Locate the cell with the specified text and output its [X, Y] center coordinate. 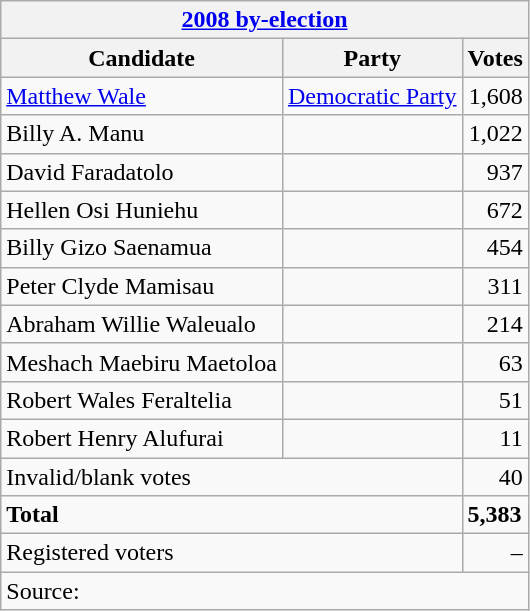
311 [495, 286]
David Faradatolo [142, 172]
Billy A. Manu [142, 134]
– [495, 553]
Votes [495, 58]
51 [495, 400]
5,383 [495, 515]
672 [495, 210]
Robert Wales Feraltelia [142, 400]
Invalid/blank votes [232, 477]
Total [232, 515]
454 [495, 248]
63 [495, 362]
11 [495, 438]
Source: [265, 591]
2008 by-election [265, 20]
214 [495, 324]
937 [495, 172]
Registered voters [232, 553]
Billy Gizo Saenamua [142, 248]
Matthew Wale [142, 96]
Candidate [142, 58]
Hellen Osi Huniehu [142, 210]
1,608 [495, 96]
Abraham Willie Waleualo [142, 324]
40 [495, 477]
Robert Henry Alufurai [142, 438]
Meshach Maebiru Maetoloa [142, 362]
Party [372, 58]
1,022 [495, 134]
Democratic Party [372, 96]
Peter Clyde Mamisau [142, 286]
